Find where the given text appears and provide that cell's center as (x, y) coordinate. 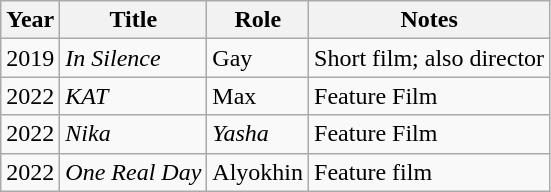
Alyokhin (258, 172)
Notes (430, 20)
Year (30, 20)
Short film; also director (430, 58)
KAT (134, 96)
Max (258, 96)
Yasha (258, 134)
Nika (134, 134)
Role (258, 20)
2019 (30, 58)
Gay (258, 58)
One Real Day (134, 172)
Feature film (430, 172)
Title (134, 20)
In Silence (134, 58)
